Identify which cell holds the provided text, then report its [x, y] central coordinate. 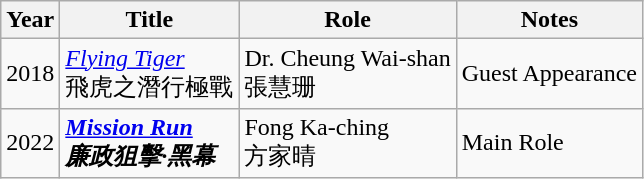
Notes [549, 20]
Role [348, 20]
Title [150, 20]
2022 [30, 143]
Fong Ka-ching 方家晴 [348, 143]
2018 [30, 74]
Year [30, 20]
Main Role [549, 143]
Mission Run 廉政狙擊·黑幕 [150, 143]
Guest Appearance [549, 74]
Flying Tiger 飛虎之潛行極戰 [150, 74]
Dr. Cheung Wai-shan 張慧珊 [348, 74]
